Extract the [x, y] coordinate from the center of the cell holding the provided text.  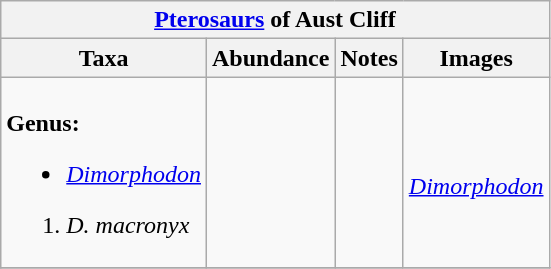
Notes [369, 58]
Genus:DimorphodonD. macronyx [104, 172]
Pterosaurs of Aust Cliff [275, 20]
Dimorphodon [476, 172]
Images [476, 58]
Taxa [104, 58]
Abundance [270, 58]
